Find where the given text appears and provide that cell's center as [X, Y] coordinate. 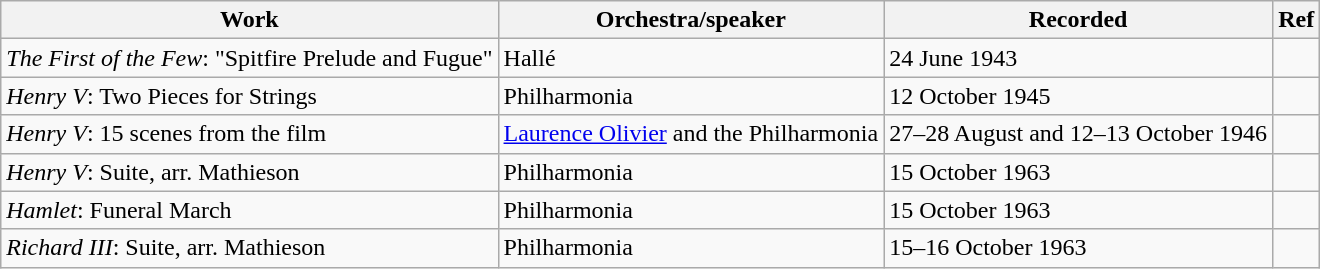
Recorded [1078, 20]
Work [250, 20]
Henry V: 15 scenes from the film [250, 134]
27–28 August and 12–13 October 1946 [1078, 134]
24 June 1943 [1078, 58]
Hallé [691, 58]
12 October 1945 [1078, 96]
Laurence Olivier and the Philharmonia [691, 134]
Orchestra/speaker [691, 20]
Ref [1296, 20]
Henry V: Two Pieces for Strings [250, 96]
15–16 October 1963 [1078, 248]
Henry V: Suite, arr. Mathieson [250, 172]
The First of the Few: "Spitfire Prelude and Fugue" [250, 58]
Hamlet: Funeral March [250, 210]
Richard III: Suite, arr. Mathieson [250, 248]
